Return (x, y) of the center of cell containing provided text 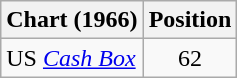
US Cash Box (72, 58)
Chart (1966) (72, 20)
Position (190, 20)
62 (190, 58)
